Locate the cell with the specified text and output its (X, Y) center coordinate. 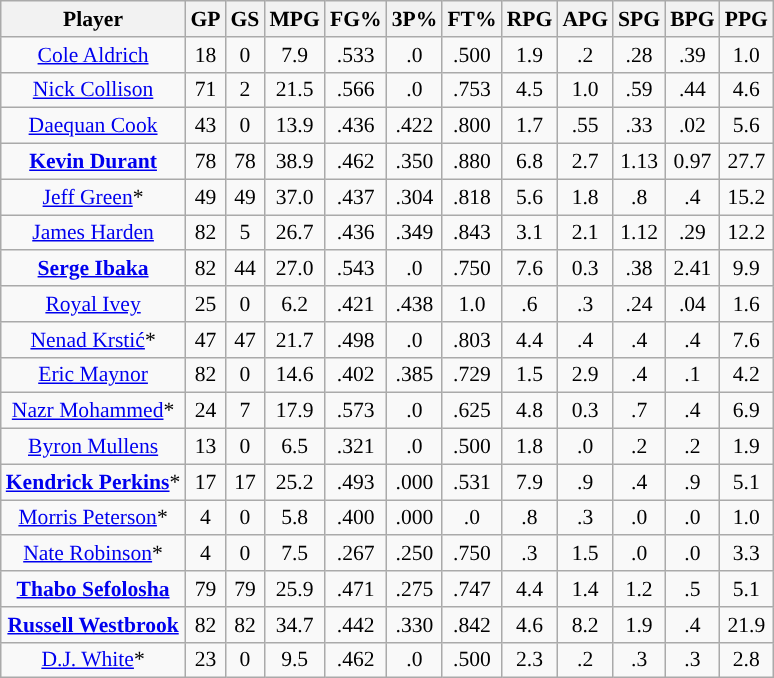
2.8 (746, 660)
Byron Mullens (94, 447)
2.9 (585, 375)
12.2 (746, 233)
.349 (415, 233)
James Harden (94, 233)
6.9 (746, 411)
38.9 (294, 162)
.422 (415, 126)
Daequan Cook (94, 126)
Nenad Krstić* (94, 340)
.44 (692, 90)
.267 (356, 554)
4.5 (530, 90)
.7 (639, 411)
.29 (692, 233)
.842 (472, 625)
6.8 (530, 162)
27.7 (746, 162)
.803 (472, 340)
.6 (530, 304)
2.3 (530, 660)
.275 (415, 589)
Jeff Green* (94, 197)
Nazr Mohammed* (94, 411)
.493 (356, 482)
GP (205, 19)
.02 (692, 126)
.566 (356, 90)
FG% (356, 19)
37.0 (294, 197)
.843 (472, 233)
.304 (415, 197)
APG (585, 19)
.442 (356, 625)
.625 (472, 411)
1.4 (585, 589)
D.J. White* (94, 660)
.753 (472, 90)
Thabo Sefolosha (94, 589)
.400 (356, 518)
Kendrick Perkins* (94, 482)
MPG (294, 19)
.38 (639, 269)
Royal Ivey (94, 304)
21.5 (294, 90)
14.6 (294, 375)
.438 (415, 304)
.471 (356, 589)
44 (244, 269)
34.7 (294, 625)
.880 (472, 162)
.533 (356, 55)
.250 (415, 554)
1.12 (639, 233)
71 (205, 90)
2.7 (585, 162)
43 (205, 126)
7.5 (294, 554)
SPG (639, 19)
.498 (356, 340)
FT% (472, 19)
21.7 (294, 340)
RPG (530, 19)
1.13 (639, 162)
.28 (639, 55)
26.7 (294, 233)
.543 (356, 269)
.59 (639, 90)
.573 (356, 411)
13.9 (294, 126)
1.7 (530, 126)
6.2 (294, 304)
17.9 (294, 411)
7 (244, 411)
Nate Robinson* (94, 554)
5.8 (294, 518)
.818 (472, 197)
.39 (692, 55)
Player (94, 19)
2.1 (585, 233)
Nick Collison (94, 90)
.421 (356, 304)
Kevin Durant (94, 162)
1.6 (746, 304)
.531 (472, 482)
27.0 (294, 269)
9.5 (294, 660)
Russell Westbrook (94, 625)
1.2 (639, 589)
.437 (356, 197)
Cole Aldrich (94, 55)
.729 (472, 375)
15.2 (746, 197)
GS (244, 19)
.385 (415, 375)
.55 (585, 126)
4.2 (746, 375)
21.9 (746, 625)
.321 (356, 447)
6.5 (294, 447)
.330 (415, 625)
.5 (692, 589)
Morris Peterson* (94, 518)
3.1 (530, 233)
PPG (746, 19)
.1 (692, 375)
.350 (415, 162)
18 (205, 55)
13 (205, 447)
9.9 (746, 269)
Eric Maynor (94, 375)
BPG (692, 19)
2.41 (692, 269)
0.97 (692, 162)
5 (244, 233)
4.8 (530, 411)
.33 (639, 126)
Serge Ibaka (94, 269)
3.3 (746, 554)
25 (205, 304)
8.2 (585, 625)
.800 (472, 126)
.402 (356, 375)
25.9 (294, 589)
.24 (639, 304)
2 (244, 90)
25.2 (294, 482)
.04 (692, 304)
.747 (472, 589)
23 (205, 660)
24 (205, 411)
3P% (415, 19)
